Output the (x, y) coordinate of the center of the cell containing the given text.  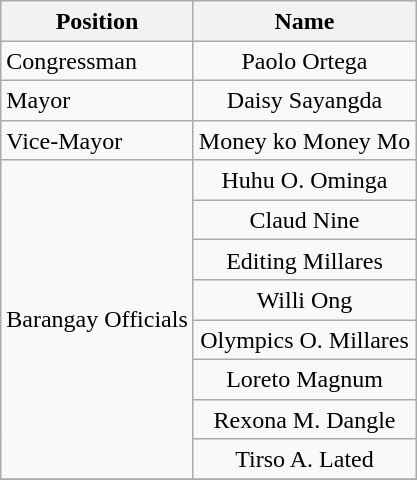
Rexona M. Dangle (304, 419)
Claud Nine (304, 220)
Name (304, 21)
Daisy Sayangda (304, 100)
Tirso A. Lated (304, 459)
Huhu O. Ominga (304, 180)
Mayor (98, 100)
Willi Ong (304, 300)
Olympics O. Millares (304, 340)
Editing Millares (304, 260)
Barangay Officials (98, 320)
Paolo Ortega (304, 61)
Loreto Magnum (304, 379)
Vice-Mayor (98, 140)
Congressman (98, 61)
Money ko Money Mo (304, 140)
Position (98, 21)
